Pinpoint the cell where the given text exists, returning its [x, y] midpoint coordinate. 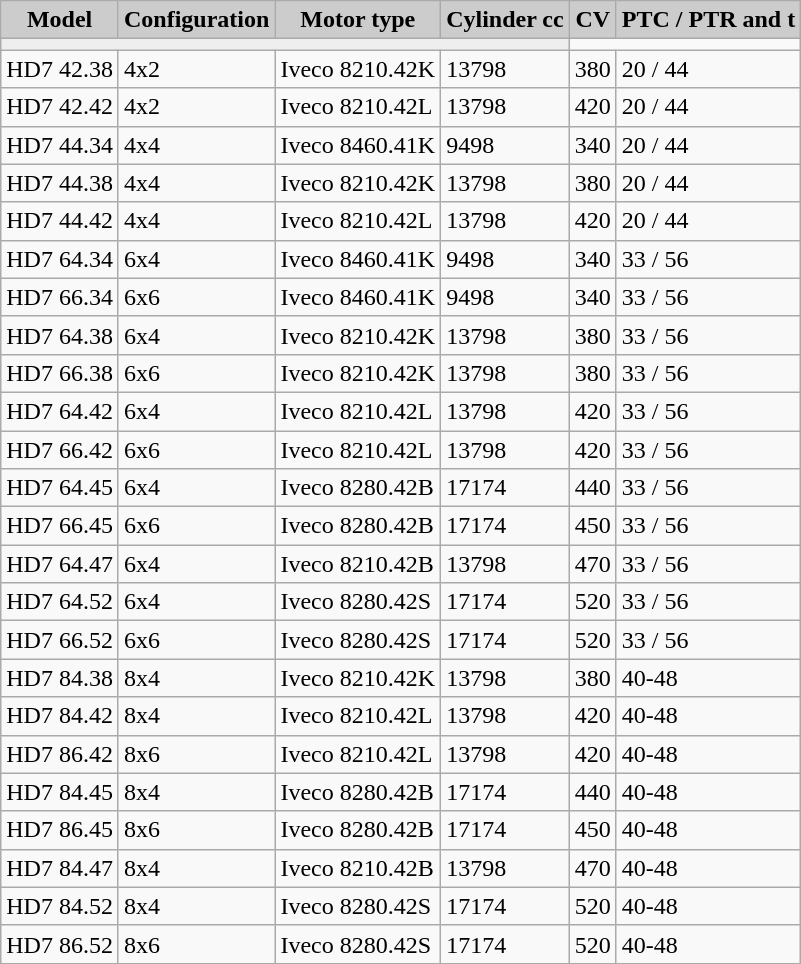
PTC / PTR and t [708, 20]
HD7 64.47 [60, 564]
HD7 84.45 [60, 792]
Cylinder cc [506, 20]
HD7 64.52 [60, 602]
HD7 86.52 [60, 944]
HD7 42.38 [60, 69]
CV [592, 20]
HD7 84.47 [60, 868]
HD7 66.42 [60, 449]
Motor type [358, 20]
HD7 44.42 [60, 221]
HD7 66.45 [60, 526]
HD7 64.34 [60, 259]
HD7 64.42 [60, 411]
HD7 86.42 [60, 754]
Model [60, 20]
HD7 44.38 [60, 183]
HD7 86.45 [60, 830]
HD7 64.45 [60, 488]
HD7 84.52 [60, 906]
HD7 66.52 [60, 640]
HD7 84.42 [60, 716]
HD7 64.38 [60, 335]
HD7 84.38 [60, 678]
HD7 42.42 [60, 107]
HD7 66.38 [60, 373]
HD7 66.34 [60, 297]
Configuration [196, 20]
HD7 44.34 [60, 145]
